Pinpoint the cell where the given text exists, returning its (X, Y) midpoint coordinate. 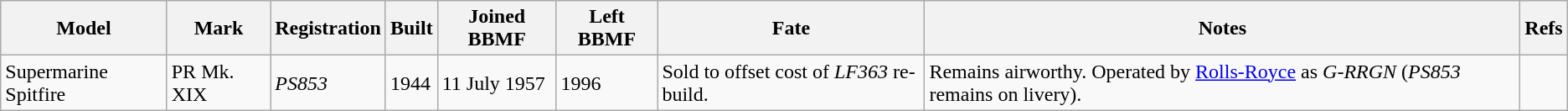
Supermarine Spitfire (84, 82)
1996 (606, 82)
Registration (328, 29)
Joined BBMF (497, 29)
PS853 (328, 82)
PR Mk. XIX (218, 82)
Model (84, 29)
Sold to offset cost of LF363 re-build. (791, 82)
Remains airworthy. Operated by Rolls-Royce as G-RRGN (PS853 remains on livery). (1223, 82)
11 July 1957 (497, 82)
Fate (791, 29)
Left BBMF (606, 29)
Mark (218, 29)
Refs (1544, 29)
Notes (1223, 29)
Built (411, 29)
1944 (411, 82)
